Output the [X, Y] coordinate of the center of the cell containing the given text.  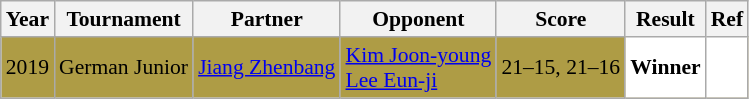
21–15, 21–16 [560, 68]
Opponent [418, 19]
Score [560, 19]
Partner [266, 19]
Ref [727, 19]
Year [28, 19]
Winner [666, 68]
Jiang Zhenbang [266, 68]
2019 [28, 68]
Tournament [124, 19]
German Junior [124, 68]
Kim Joon-young Lee Eun-ji [418, 68]
Result [666, 19]
